Pinpoint the cell where the given text exists, returning its [x, y] midpoint coordinate. 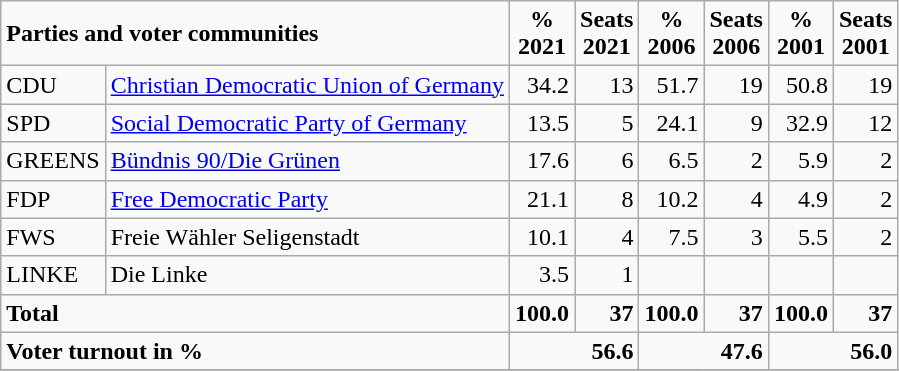
FWS [53, 237]
%2006 [672, 34]
13 [607, 85]
Voter turnout in % [256, 351]
Seats2021 [607, 34]
13.5 [542, 123]
5.9 [800, 161]
34.2 [542, 85]
6 [607, 161]
%2021 [542, 34]
6.5 [672, 161]
7.5 [672, 237]
1 [607, 275]
Social Democratic Party of Germany [307, 123]
56.6 [574, 351]
8 [607, 199]
47.6 [704, 351]
CDU [53, 85]
12 [865, 123]
4.9 [800, 199]
56.0 [832, 351]
5.5 [800, 237]
SPD [53, 123]
Freie Wähler Seligenstadt [307, 237]
21.1 [542, 199]
3 [736, 237]
GREENS [53, 161]
Total [256, 313]
%2001 [800, 34]
32.9 [800, 123]
Free Democratic Party [307, 199]
Seats2001 [865, 34]
FDP [53, 199]
Die Linke [307, 275]
3.5 [542, 275]
LINKE [53, 275]
5 [607, 123]
17.6 [542, 161]
Parties and voter communities [256, 34]
Bündnis 90/Die Grünen [307, 161]
9 [736, 123]
51.7 [672, 85]
Christian Democratic Union of Germany [307, 85]
50.8 [800, 85]
24.1 [672, 123]
10.2 [672, 199]
10.1 [542, 237]
Seats2006 [736, 34]
